Output the [X, Y] coordinate of the center of the cell containing the given text.  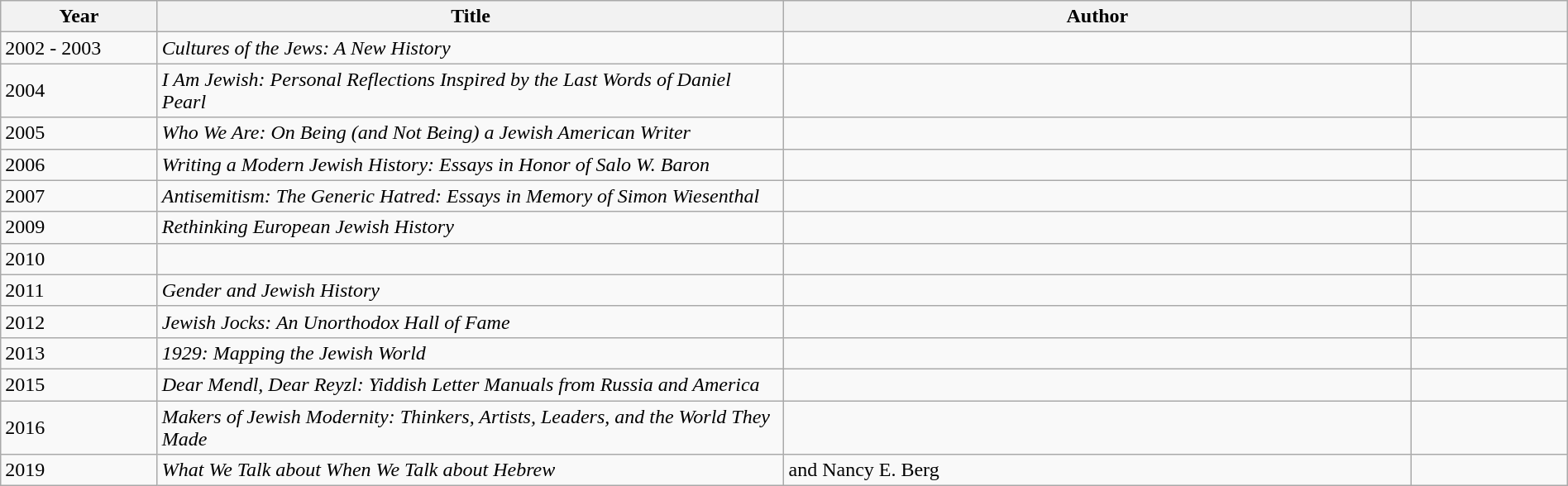
2016 [79, 426]
2005 [79, 133]
2012 [79, 322]
Cultures of the Jews: A New History [471, 48]
2013 [79, 353]
Rethinking European Jewish History [471, 227]
2009 [79, 227]
Writing a Modern Jewish History: Essays in Honor of Salo W. Baron [471, 164]
I Am Jewish: Personal Reflections Inspired by the Last Words of Daniel Pearl [471, 91]
1929: Mapping the Jewish World [471, 353]
2004 [79, 91]
2011 [79, 290]
2007 [79, 196]
Jewish Jocks: An Unorthodox Hall of Fame [471, 322]
Gender and Jewish History [471, 290]
Makers of Jewish Modernity: Thinkers, Artists, Leaders, and the World They Made [471, 426]
Year [79, 17]
Title [471, 17]
2015 [79, 384]
2006 [79, 164]
Who We Are: On Being (and Not Being) a Jewish American Writer [471, 133]
What We Talk about When We Talk about Hebrew [471, 470]
2019 [79, 470]
Dear Mendl, Dear Reyzl: Yiddish Letter Manuals from Russia and America [471, 384]
Author [1097, 17]
and Nancy E. Berg [1097, 470]
2002 - 2003 [79, 48]
Antisemitism: The Generic Hatred: Essays in Memory of Simon Wiesenthal [471, 196]
2010 [79, 259]
